Pinpoint the cell where the given text exists, returning its (X, Y) midpoint coordinate. 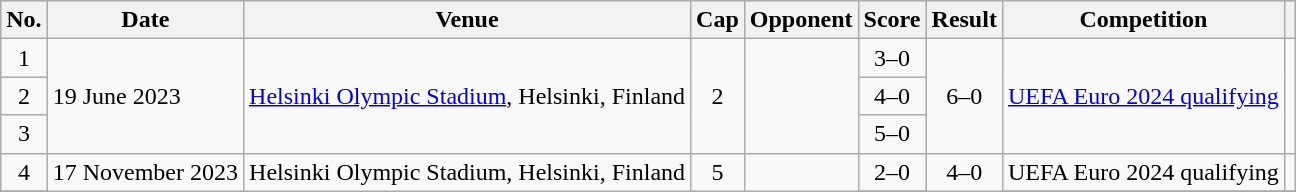
19 June 2023 (145, 96)
3 (24, 134)
2–0 (892, 172)
Score (892, 20)
No. (24, 20)
6–0 (964, 96)
17 November 2023 (145, 172)
5 (718, 172)
3–0 (892, 58)
5–0 (892, 134)
Opponent (801, 20)
1 (24, 58)
Date (145, 20)
Result (964, 20)
Venue (468, 20)
Competition (1143, 20)
4 (24, 172)
Cap (718, 20)
